Determine the (X, Y) coordinate at the center of the cell enclosing the given text.  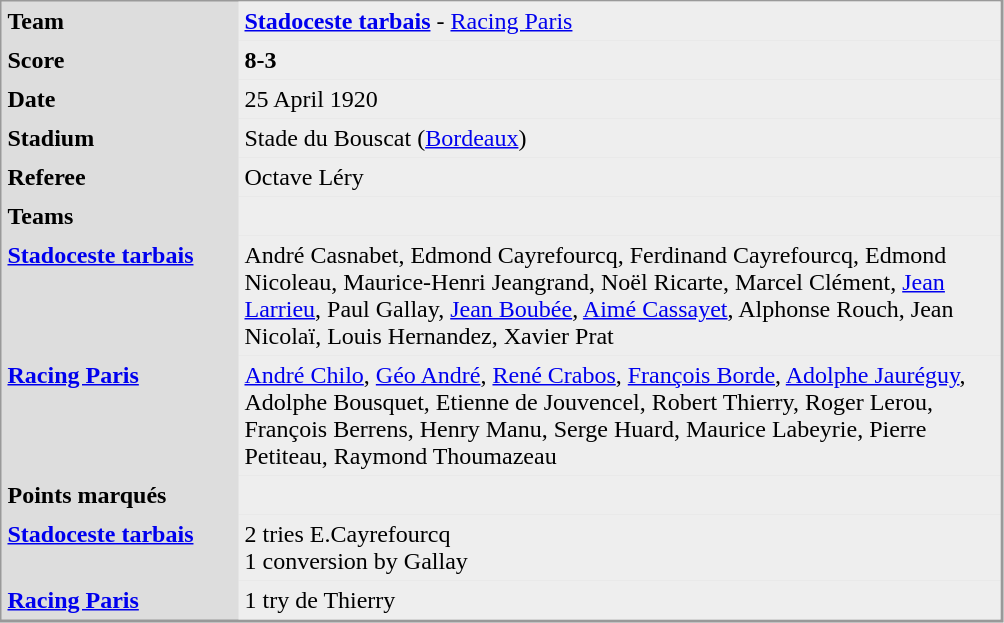
Points marqués (120, 496)
Referee (120, 178)
Stade du Bouscat (Bordeaux) (619, 138)
Teams (120, 216)
Score (120, 60)
2 tries E.Cayrefourcq1 conversion by Gallay (619, 547)
1 try de Thierry (619, 600)
Stadoceste tarbais - Racing Paris (619, 22)
8-3 (619, 60)
Team (120, 22)
Stadium (120, 138)
Date (120, 100)
Octave Léry (619, 178)
25 April 1920 (619, 100)
